Return [X, Y] of the center of cell containing provided text 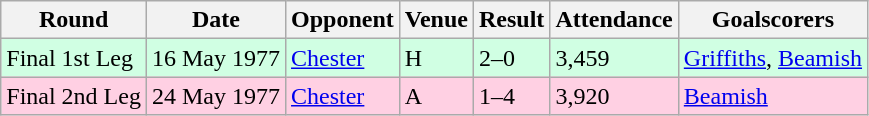
1–4 [511, 96]
Result [511, 20]
Venue [436, 20]
A [436, 96]
Attendance [614, 20]
Final 2nd Leg [74, 96]
Goalscorers [772, 20]
24 May 1977 [216, 96]
Final 1st Leg [74, 58]
3,920 [614, 96]
Beamish [772, 96]
2–0 [511, 58]
H [436, 58]
Griffiths, Beamish [772, 58]
Date [216, 20]
Round [74, 20]
3,459 [614, 58]
16 May 1977 [216, 58]
Opponent [343, 20]
